Pinpoint the cell where the given text exists, returning its [X, Y] midpoint coordinate. 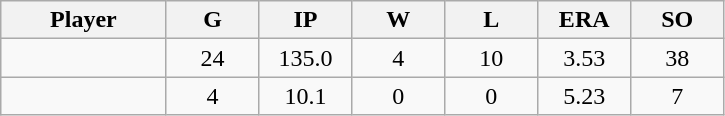
IP [306, 20]
3.53 [584, 58]
135.0 [306, 58]
5.23 [584, 96]
L [492, 20]
38 [678, 58]
G [212, 20]
ERA [584, 20]
24 [212, 58]
SO [678, 20]
10 [492, 58]
10.1 [306, 96]
7 [678, 96]
W [398, 20]
Player [84, 20]
